Capture the cell that displays the provided text and extract its (X, Y) central coordinate. 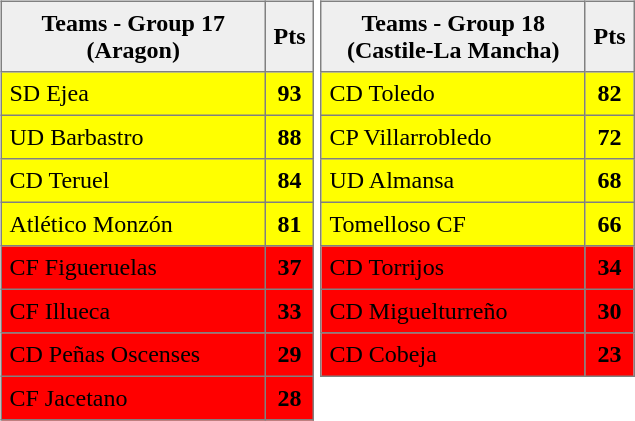
CD Peñas Oscenses (133, 355)
88 (289, 137)
23 (609, 355)
29 (289, 355)
28 (289, 398)
72 (609, 137)
SD Ejea (133, 94)
37 (289, 268)
CF Figueruelas (133, 268)
68 (609, 181)
UD Barbastro (133, 137)
93 (289, 94)
Tomelloso CF (453, 224)
CD Torrijos (453, 268)
CD Teruel (133, 181)
CP Villarrobledo (453, 137)
Atlético Monzón (133, 224)
34 (609, 268)
81 (289, 224)
82 (609, 94)
CF Illueca (133, 311)
33 (289, 311)
UD Almansa (453, 181)
66 (609, 224)
84 (289, 181)
CD Toledo (453, 94)
Teams - Group 18 (Castile-La Mancha) (453, 36)
CD Miguelturreño (453, 311)
CD Cobeja (453, 355)
Teams - Group 17 (Aragon) (133, 36)
CF Jacetano (133, 398)
30 (609, 311)
